Search for the cell housing the specified text and yield its [x, y] center coordinate. 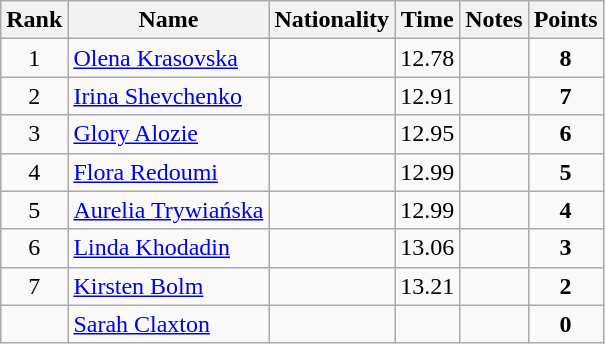
Time [428, 20]
Aurelia Trywiańska [168, 210]
1 [34, 58]
Olena Krasovska [168, 58]
0 [566, 324]
Rank [34, 20]
Sarah Claxton [168, 324]
Flora Redoumi [168, 172]
Linda Khodadin [168, 248]
13.21 [428, 286]
Name [168, 20]
Points [566, 20]
Glory Alozie [168, 134]
13.06 [428, 248]
Irina Shevchenko [168, 96]
8 [566, 58]
Nationality [332, 20]
Kirsten Bolm [168, 286]
Notes [494, 20]
12.78 [428, 58]
12.91 [428, 96]
12.95 [428, 134]
